From the cell containing the given text, extract its center point as [X, Y] coordinate. 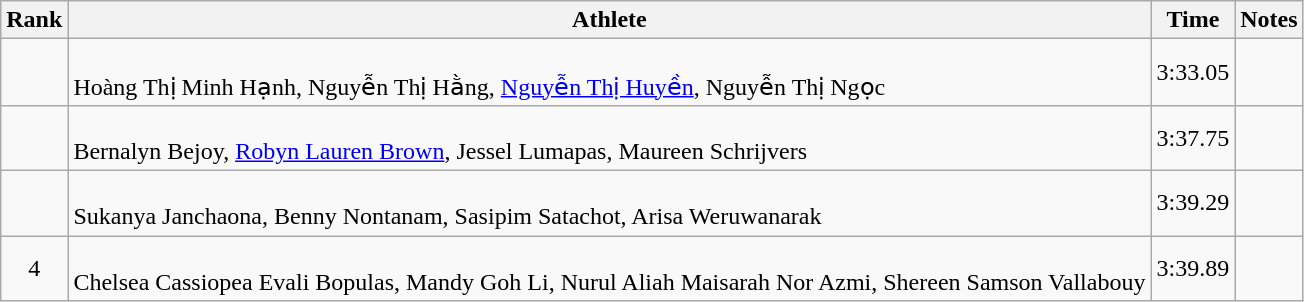
Sukanya Janchaona, Benny Nontanam, Sasipim Satachot, Arisa Weruwanarak [610, 202]
Rank [34, 20]
Time [1193, 20]
Hoàng Thị Minh Hạnh, Nguyễn Thị Hằng, Nguyễn Thị Huyền, Nguyễn Thị Ngọc [610, 72]
Notes [1269, 20]
3:39.29 [1193, 202]
Athlete [610, 20]
4 [34, 268]
3:37.75 [1193, 138]
Chelsea Cassiopea Evali Bopulas, Mandy Goh Li, Nurul Aliah Maisarah Nor Azmi, Shereen Samson Vallabouy [610, 268]
Bernalyn Bejoy, Robyn Lauren Brown, Jessel Lumapas, Maureen Schrijvers [610, 138]
3:39.89 [1193, 268]
3:33.05 [1193, 72]
